For the text-containing cell, return its midpoint in [x, y] coordinate format. 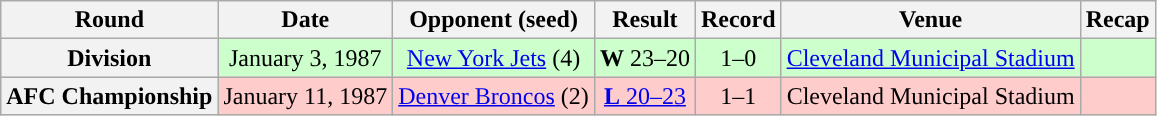
1–0 [738, 58]
Record [738, 20]
Result [644, 20]
Venue [930, 20]
Division [110, 58]
January 3, 1987 [306, 58]
AFC Championship [110, 96]
January 11, 1987 [306, 96]
1–1 [738, 96]
Round [110, 20]
Recap [1118, 20]
Opponent (seed) [494, 20]
W 23–20 [644, 58]
Denver Broncos (2) [494, 96]
New York Jets (4) [494, 58]
Date [306, 20]
L 20–23 [644, 96]
